Find where the given text appears and provide that cell's center as (X, Y) coordinate. 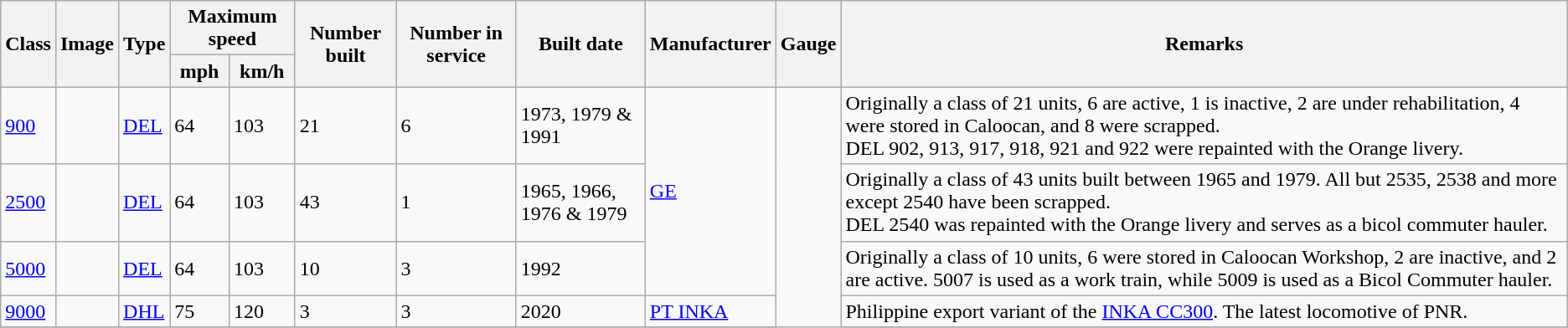
Manufacturer (710, 44)
Number in service (456, 44)
1973, 1979 & 1991 (580, 126)
10 (345, 268)
Number built (345, 44)
Class (28, 44)
Remarks (1204, 44)
120 (261, 311)
1 (456, 202)
Philippine export variant of the INKA CC300. The latest locomotive of PNR. (1204, 311)
DHL (144, 311)
2500 (28, 202)
Image (87, 44)
6 (456, 126)
1992 (580, 268)
Maximum speed (233, 28)
1965, 1966, 1976 & 1979 (580, 202)
2020 (580, 311)
mph (199, 71)
43 (345, 202)
Built date (580, 44)
9000 (28, 311)
5000 (28, 268)
900 (28, 126)
21 (345, 126)
PT INKA (710, 311)
Type (144, 44)
km/h (261, 71)
Gauge (808, 44)
GE (710, 191)
75 (199, 311)
